Output the [x, y] coordinate of the center of the cell containing the given text.  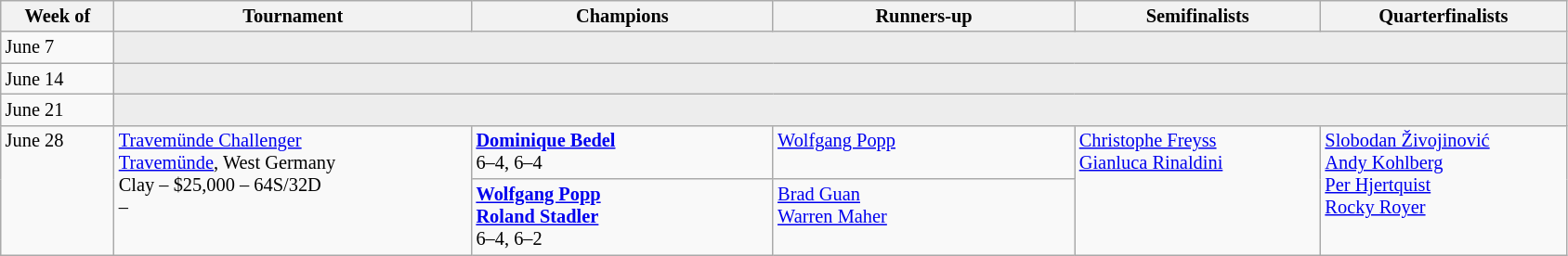
Wolfgang Popp [923, 152]
Runners-up [923, 16]
Christophe Freyss Gianluca Rinaldini [1198, 189]
Wolfgang Popp Roland Stadler6–4, 6–2 [622, 217]
Dominique Bedel 6–4, 6–4 [622, 152]
June 28 [58, 189]
Tournament [294, 16]
June 7 [58, 47]
Slobodan Živojinović Andy Kohlberg Per Hjertquist Rocky Royer [1444, 189]
Champions [622, 16]
June 14 [58, 79]
Week of [58, 16]
Brad Guan Warren Maher [923, 217]
Semifinalists [1198, 16]
Quarterfinalists [1444, 16]
Travemünde Challenger Travemünde, West GermanyClay – $25,000 – 64S/32D – [294, 189]
June 21 [58, 109]
